Provide the [X, Y] coordinate of the cell's center where the given text is located.  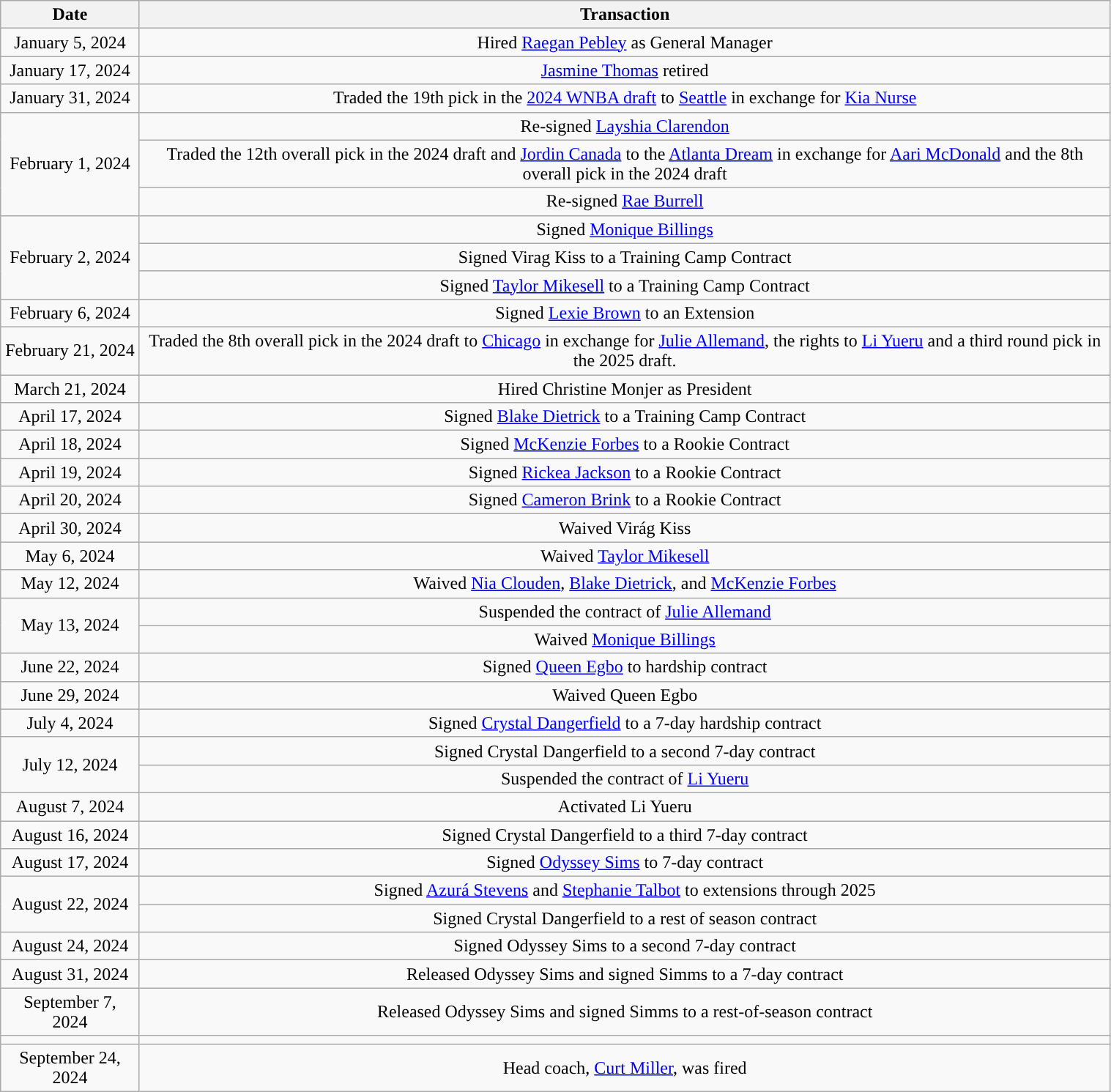
January 5, 2024 [70, 42]
Signed Crystal Dangerfield to a third 7-day contract [625, 834]
Suspended the contract of Julie Allemand [625, 612]
Waived Taylor Mikesell [625, 556]
Waived Monique Billings [625, 639]
Signed Monique Billings [625, 229]
July 4, 2024 [70, 723]
June 29, 2024 [70, 695]
August 31, 2024 [70, 974]
Re-signed Rae Burrell [625, 201]
Signed Crystal Dangerfield to a second 7-day contract [625, 751]
April 30, 2024 [70, 528]
September 7, 2024 [70, 1012]
Signed Azurá Stevens and Stephanie Talbot to extensions through 2025 [625, 891]
Signed Taylor Mikesell to a Training Camp Contract [625, 285]
Activated Li Yueru [625, 806]
Signed Odyssey Sims to 7-day contract [625, 863]
Signed McKenzie Forbes to a Rookie Contract [625, 445]
February 6, 2024 [70, 313]
Signed Odyssey Sims to a second 7-day contract [625, 946]
Re-signed Layshia Clarendon [625, 126]
March 21, 2024 [70, 389]
April 20, 2024 [70, 500]
April 18, 2024 [70, 445]
Transaction [625, 15]
Hired Raegan Pebley as General Manager [625, 42]
July 12, 2024 [70, 765]
April 17, 2024 [70, 417]
August 7, 2024 [70, 806]
May 6, 2024 [70, 556]
Signed Cameron Brink to a Rookie Contract [625, 500]
Head coach, Curt Miller, was fired [625, 1068]
Waived Nia Clouden, Blake Dietrick, and McKenzie Forbes [625, 584]
April 19, 2024 [70, 472]
August 22, 2024 [70, 905]
January 31, 2024 [70, 98]
Waived Virág Kiss [625, 528]
Hired Christine Monjer as President [625, 389]
Signed Virag Kiss to a Training Camp Contract [625, 257]
Released Odyssey Sims and signed Simms to a 7-day contract [625, 974]
May 12, 2024 [70, 584]
September 24, 2024 [70, 1068]
Traded the 19th pick in the 2024 WNBA draft to Seattle in exchange for Kia Nurse [625, 98]
Waived Queen Egbo [625, 695]
August 16, 2024 [70, 834]
February 1, 2024 [70, 164]
Signed Crystal Dangerfield to a rest of season contract [625, 918]
Signed Blake Dietrick to a Training Camp Contract [625, 417]
Date [70, 15]
Signed Queen Egbo to hardship contract [625, 667]
Suspended the contract of Li Yueru [625, 779]
August 17, 2024 [70, 863]
August 24, 2024 [70, 946]
Signed Rickea Jackson to a Rookie Contract [625, 472]
January 17, 2024 [70, 70]
Released Odyssey Sims and signed Simms to a rest-of-season contract [625, 1012]
June 22, 2024 [70, 667]
Signed Crystal Dangerfield to a 7-day hardship contract [625, 723]
Jasmine Thomas retired [625, 70]
May 13, 2024 [70, 625]
Signed Lexie Brown to an Extension [625, 313]
February 21, 2024 [70, 350]
February 2, 2024 [70, 257]
